Determine the (x, y) coordinate at the center of the cell enclosing the given text.  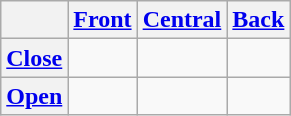
Central (182, 20)
Back (258, 20)
Front (102, 20)
Close (34, 58)
Open (34, 96)
